Provide the [X, Y] coordinate of the cell's center where the given text is located.  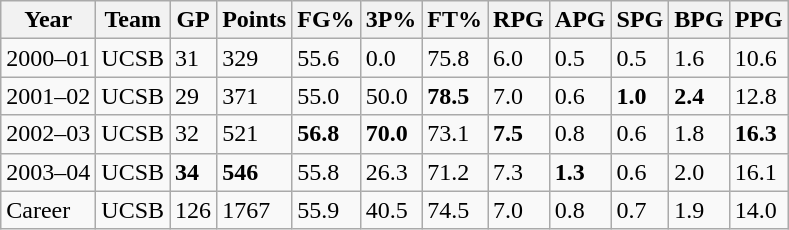
1.3 [580, 172]
2002–03 [48, 134]
329 [254, 58]
126 [194, 210]
FT% [455, 20]
70.0 [391, 134]
Team [133, 20]
GP [194, 20]
78.5 [455, 96]
55.0 [326, 96]
2001–02 [48, 96]
2000–01 [48, 58]
1767 [254, 210]
6.0 [519, 58]
7.3 [519, 172]
32 [194, 134]
29 [194, 96]
1.6 [699, 58]
55.9 [326, 210]
1.9 [699, 210]
RPG [519, 20]
0.7 [640, 210]
71.2 [455, 172]
50.0 [391, 96]
0.0 [391, 58]
40.5 [391, 210]
521 [254, 134]
2.4 [699, 96]
34 [194, 172]
55.8 [326, 172]
1.0 [640, 96]
75.8 [455, 58]
APG [580, 20]
PPG [758, 20]
1.8 [699, 134]
16.3 [758, 134]
2.0 [699, 172]
10.6 [758, 58]
7.5 [519, 134]
31 [194, 58]
Career [48, 210]
546 [254, 172]
55.6 [326, 58]
FG% [326, 20]
73.1 [455, 134]
26.3 [391, 172]
74.5 [455, 210]
SPG [640, 20]
12.8 [758, 96]
56.8 [326, 134]
2003–04 [48, 172]
371 [254, 96]
16.1 [758, 172]
14.0 [758, 210]
Year [48, 20]
Points [254, 20]
BPG [699, 20]
3P% [391, 20]
